Search for the cell housing the specified text and yield its [X, Y] center coordinate. 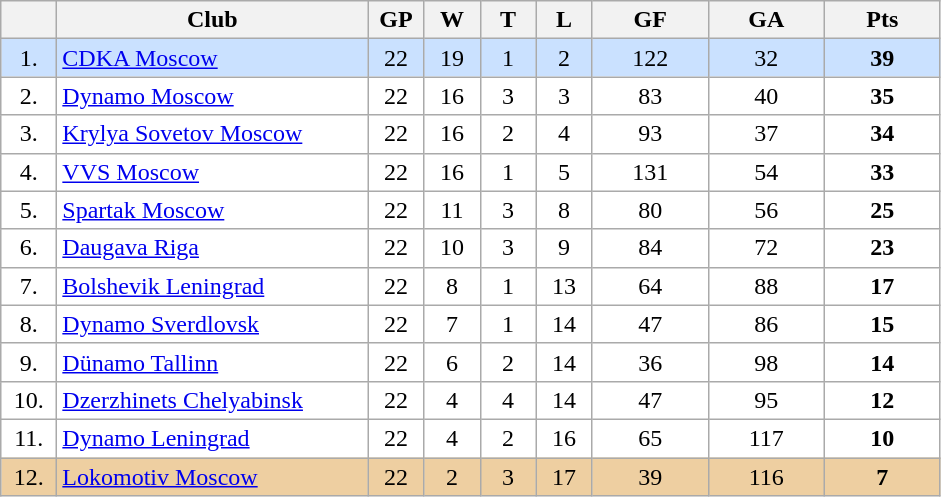
6 [452, 362]
117 [766, 438]
40 [766, 96]
12 [882, 400]
12. [29, 477]
19 [452, 58]
13 [564, 286]
34 [882, 134]
9. [29, 362]
37 [766, 134]
65 [650, 438]
Dynamo Sverdlovsk [212, 324]
23 [882, 248]
33 [882, 172]
5 [564, 172]
54 [766, 172]
3. [29, 134]
Dynamo Moscow [212, 96]
Krylya Sovetov Moscow [212, 134]
8. [29, 324]
10. [29, 400]
CDKA Moscow [212, 58]
11 [452, 210]
35 [882, 96]
86 [766, 324]
Club [212, 20]
W [452, 20]
80 [650, 210]
131 [650, 172]
84 [650, 248]
7. [29, 286]
Pts [882, 20]
4. [29, 172]
36 [650, 362]
72 [766, 248]
VVS Moscow [212, 172]
Daugava Riga [212, 248]
9 [564, 248]
Bolshevik Leningrad [212, 286]
64 [650, 286]
2. [29, 96]
6. [29, 248]
Dynamo Leningrad [212, 438]
32 [766, 58]
L [564, 20]
GA [766, 20]
Dzerzhinets Chelyabinsk [212, 400]
T [508, 20]
116 [766, 477]
98 [766, 362]
GP [396, 20]
Spartak Moscow [212, 210]
122 [650, 58]
Lokomotiv Moscow [212, 477]
56 [766, 210]
88 [766, 286]
25 [882, 210]
11. [29, 438]
Dünamo Tallinn [212, 362]
95 [766, 400]
93 [650, 134]
83 [650, 96]
GF [650, 20]
15 [882, 324]
1. [29, 58]
5. [29, 210]
